For the text-containing cell, return its midpoint in [x, y] coordinate format. 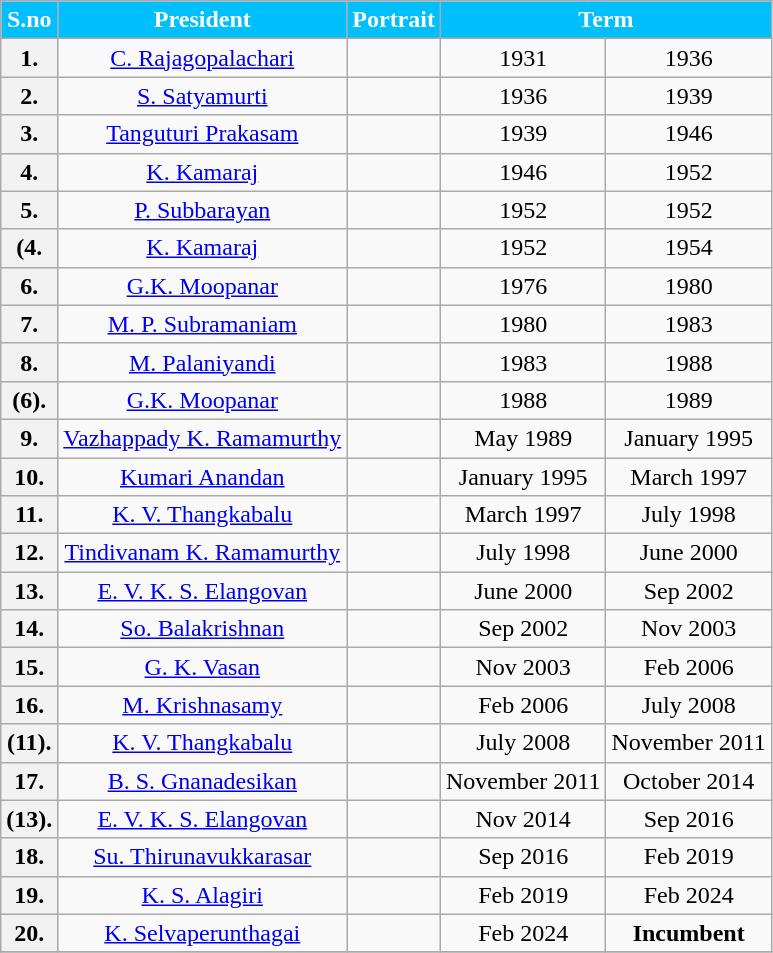
Term [606, 20]
12. [30, 553]
3. [30, 134]
1954 [688, 248]
Kumari Anandan [202, 477]
May 1989 [522, 438]
7. [30, 324]
So. Balakrishnan [202, 629]
17. [30, 781]
11. [30, 515]
(11). [30, 743]
(13). [30, 819]
Incumbent [688, 933]
G. K. Vasan [202, 667]
20. [30, 933]
6. [30, 286]
1. [30, 58]
9. [30, 438]
14. [30, 629]
13. [30, 591]
S. Satyamurti [202, 96]
Vazhappady K. Ramamurthy [202, 438]
B. S. Gnanadesikan [202, 781]
18. [30, 857]
October 2014 [688, 781]
15. [30, 667]
5. [30, 210]
(6). [30, 400]
P. Subbarayan [202, 210]
Tindivanam K. Ramamurthy [202, 553]
Portrait [394, 20]
1989 [688, 400]
M. Krishnasamy [202, 705]
S.no [30, 20]
2. [30, 96]
M. P. Subramaniam [202, 324]
Su. Thirunavukkarasar [202, 857]
16. [30, 705]
Tanguturi Prakasam [202, 134]
1976 [522, 286]
C. Rajagopalachari [202, 58]
Nov 2014 [522, 819]
4. [30, 172]
10. [30, 477]
M. Palaniyandi [202, 362]
1931 [522, 58]
19. [30, 895]
President [202, 20]
(4. [30, 248]
K. Selvaperunthagai [202, 933]
K. S. Alagiri [202, 895]
8. [30, 362]
